Locate the cell with the specified text and output its [X, Y] center coordinate. 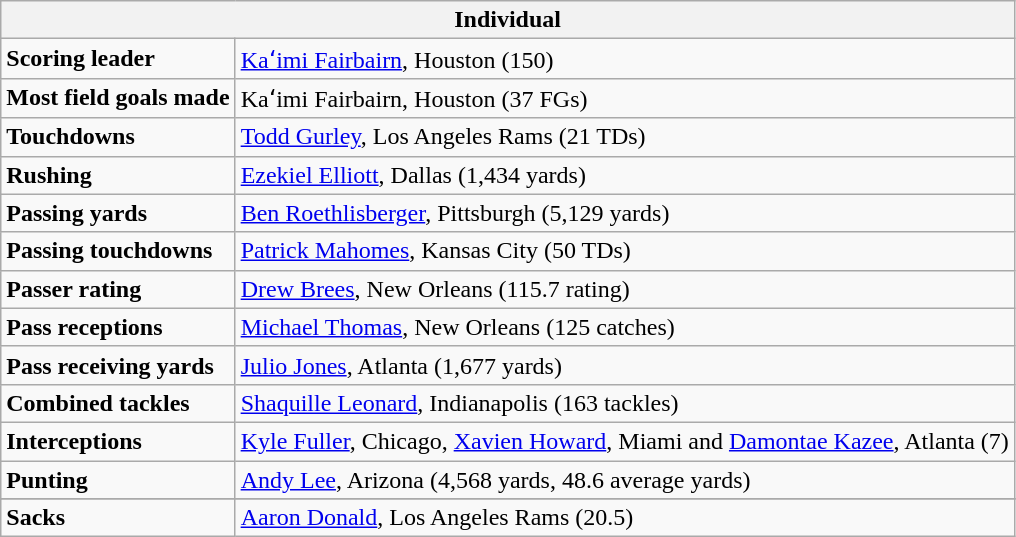
Michael Thomas, New Orleans (125 catches) [624, 327]
Pass receiving yards [118, 365]
Sacks [118, 518]
Pass receptions [118, 327]
Kyle Fuller, Chicago, Xavien Howard, Miami and Damontae Kazee, Atlanta (7) [624, 441]
Individual [508, 20]
Rushing [118, 175]
Most field goals made [118, 98]
Patrick Mahomes, Kansas City (50 TDs) [624, 251]
Kaʻimi Fairbairn, Houston (37 FGs) [624, 98]
Shaquille Leonard, Indianapolis (163 tackles) [624, 403]
Ezekiel Elliott, Dallas (1,434 yards) [624, 175]
Ben Roethlisberger, Pittsburgh (5,129 yards) [624, 213]
Andy Lee, Arizona (4,568 yards, 48.6 average yards) [624, 479]
Punting [118, 479]
Todd Gurley, Los Angeles Rams (21 TDs) [624, 137]
Scoring leader [118, 59]
Aaron Donald, Los Angeles Rams (20.5) [624, 518]
Interceptions [118, 441]
Passing yards [118, 213]
Julio Jones, Atlanta (1,677 yards) [624, 365]
Passing touchdowns [118, 251]
Combined tackles [118, 403]
Drew Brees, New Orleans (115.7 rating) [624, 289]
Touchdowns [118, 137]
Passer rating [118, 289]
Kaʻimi Fairbairn, Houston (150) [624, 59]
